Capture the cell that displays the provided text and extract its [x, y] central coordinate. 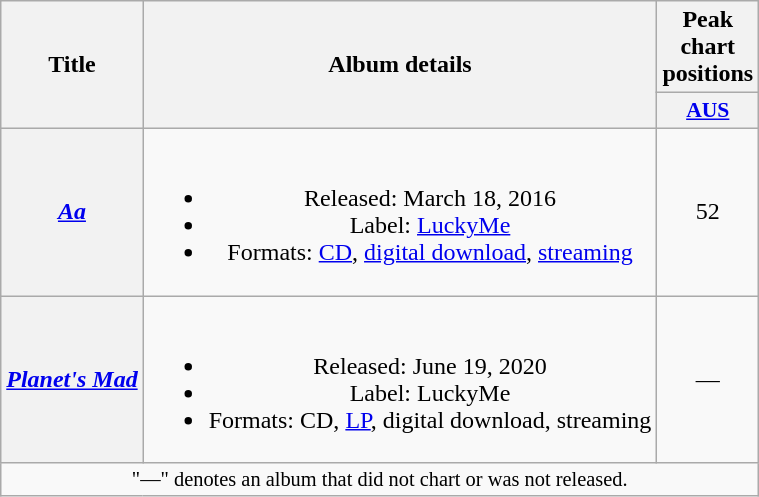
Planet's Mad [72, 380]
Peak chart positions [708, 47]
Released: June 19, 2020Label: LuckyMeFormats: CD, LP, digital download, streaming [400, 380]
52 [708, 212]
— [708, 380]
Title [72, 65]
Released: March 18, 2016Label: LuckyMeFormats: CD, digital download, streaming [400, 212]
Aa [72, 212]
Album details [400, 65]
AUS [708, 111]
"—" denotes an album that did not chart or was not released. [380, 480]
